For the text-containing cell, return its midpoint in [x, y] coordinate format. 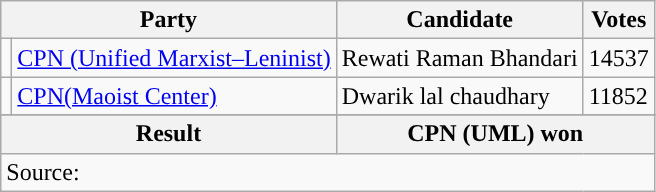
Candidate [460, 20]
Result [168, 134]
14537 [618, 58]
Source: [328, 172]
11852 [618, 96]
Rewati Raman Bhandari [460, 58]
Dwarik lal chaudhary [460, 96]
Votes [618, 20]
CPN(Maoist Center) [174, 96]
Party [168, 20]
CPN (Unified Marxist–Leninist) [174, 58]
CPN (UML) won [495, 134]
